Return the (X, Y) coordinate for the center point of the cell that contains the specified text.  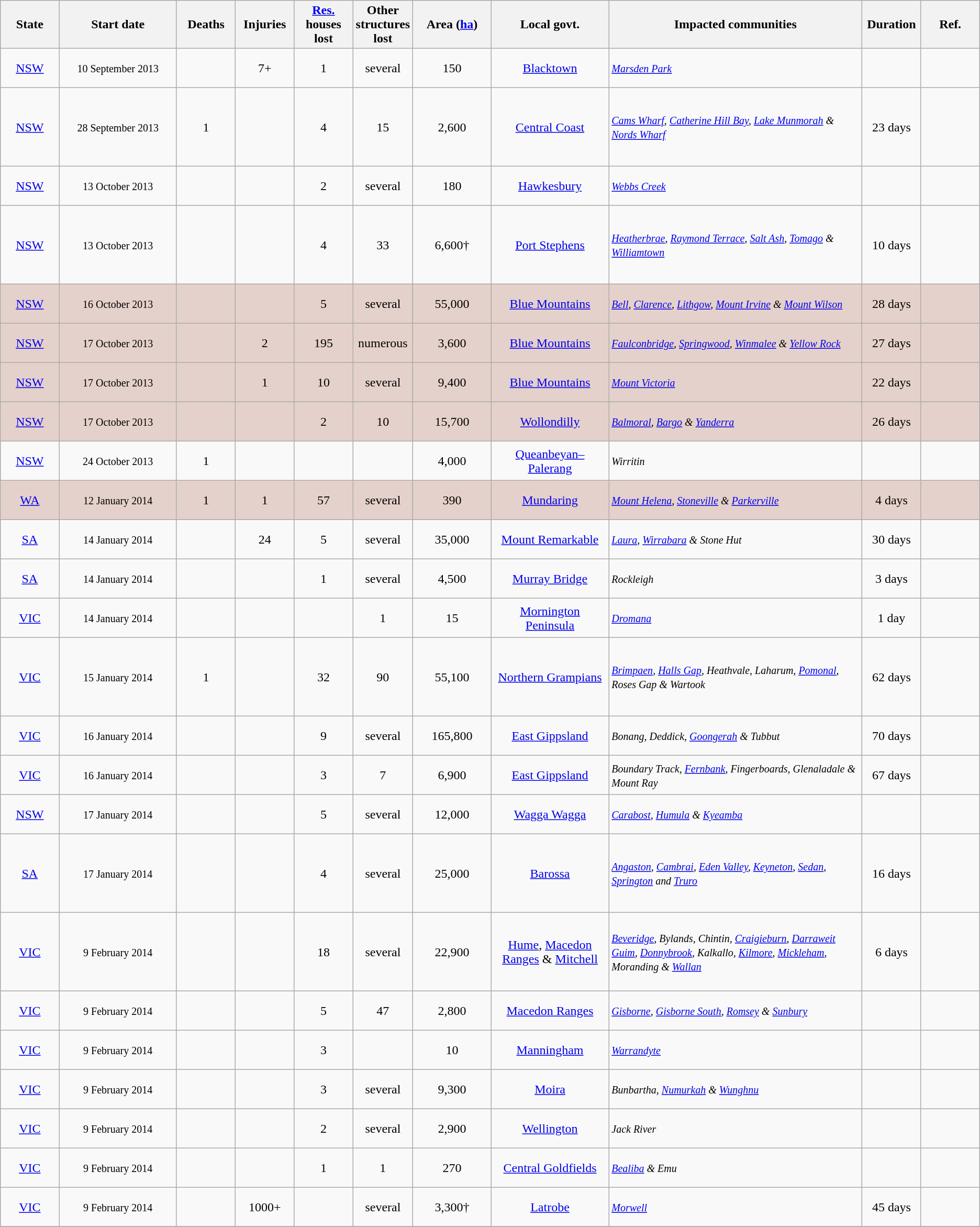
Mundaring (550, 501)
16 days (892, 874)
150 (452, 68)
30 days (892, 539)
Marsden Park (736, 68)
55,000 (452, 304)
7 (383, 775)
24 October 2013 (118, 461)
Bonang, Deddick, Goongerah & Tubbut (736, 736)
22 days (892, 382)
Wellington (550, 1129)
numerous (383, 344)
70 days (892, 736)
Deaths (206, 25)
Area (ha) (452, 25)
Macedon Ranges (550, 1011)
67 days (892, 775)
Warrandyte (736, 1051)
180 (452, 186)
Start date (118, 25)
26 days (892, 422)
Jack River (736, 1129)
55,100 (452, 677)
25,000 (452, 874)
Murray Bridge (550, 579)
10 September 2013 (118, 68)
Morwell (736, 1208)
Balmoral, Bargo & Yanderra (736, 422)
Webbs Creek (736, 186)
3,300† (452, 1208)
35,000 (452, 539)
6 days (892, 952)
3 days (892, 579)
Mornington Peninsula (550, 618)
Wollondilly (550, 422)
Ref. (950, 25)
390 (452, 501)
28 September 2013 (118, 127)
2,600 (452, 127)
2,800 (452, 1011)
Faulconbridge, Springwood, Winmalee & Yellow Rock (736, 344)
3,600 (452, 344)
16 October 2013 (118, 304)
Mount Helena, Stoneville & Parkerville (736, 501)
62 days (892, 677)
47 (383, 1011)
Blacktown (550, 68)
Northern Grampians (550, 677)
Beveridge, Bylands, Chintin, Craigieburn, Darraweit Guim, Donnybrook, Kalkallo, Kilmore, Mickleham, Moranding & Wallan (736, 952)
Mount Victoria (736, 382)
2,900 (452, 1129)
Central Goldfields (550, 1168)
10 days (892, 245)
32 (324, 677)
90 (383, 677)
Carabost, Humula & Kyeamba (736, 815)
6,900 (452, 775)
Injuries (265, 25)
Queanbeyan–Palerang (550, 461)
45 days (892, 1208)
Rockleigh (736, 579)
Port Stephens (550, 245)
28 days (892, 304)
24 (265, 539)
Bunbartha, Numurkah & Wunghnu (736, 1089)
15,700 (452, 422)
Barossa (550, 874)
Boundary Track, Fernbank, Fingerboards, Glenaladale & Mount Ray (736, 775)
Local govt. (550, 25)
Heatherbrae, Raymond Terrace, Salt Ash, Tomago & Williamtown (736, 245)
6,600† (452, 245)
9 (324, 736)
Moira (550, 1089)
15 January 2014 (118, 677)
Res. houses lost (324, 25)
9,300 (452, 1089)
Cams Wharf, Catherine Hill Bay, Lake Munmorah & Nords Wharf (736, 127)
Hume, Macedon Ranges & Mitchell (550, 952)
165,800 (452, 736)
Angaston, Cambrai, Eden Valley, Keyneton, Sedan, Springton and Truro (736, 874)
Bell, Clarence, Lithgow, Mount Irvine & Mount Wilson (736, 304)
WA (30, 501)
Dromana (736, 618)
Impacted communities (736, 25)
Other structures lost (383, 25)
Manningham (550, 1051)
Wirritin (736, 461)
Brimpaen, Halls Gap, Heathvale, Laharum, Pomonal, Roses Gap & Wartook (736, 677)
27 days (892, 344)
1 day (892, 618)
Mount Remarkable (550, 539)
4 days (892, 501)
Wagga Wagga (550, 815)
12 January 2014 (118, 501)
Gisborne, Gisborne South, Romsey & Sunbury (736, 1011)
Laura, Wirrabara & Stone Hut (736, 539)
Duration (892, 25)
270 (452, 1168)
22,900 (452, 952)
9,400 (452, 382)
7+ (265, 68)
Central Coast (550, 127)
1000+ (265, 1208)
Latrobe (550, 1208)
195 (324, 344)
State (30, 25)
Bealiba & Emu (736, 1168)
57 (324, 501)
23 days (892, 127)
4,000 (452, 461)
12,000 (452, 815)
Hawkesbury (550, 186)
33 (383, 245)
18 (324, 952)
4,500 (452, 579)
